From the cell containing the given text, extract its center point as [x, y] coordinate. 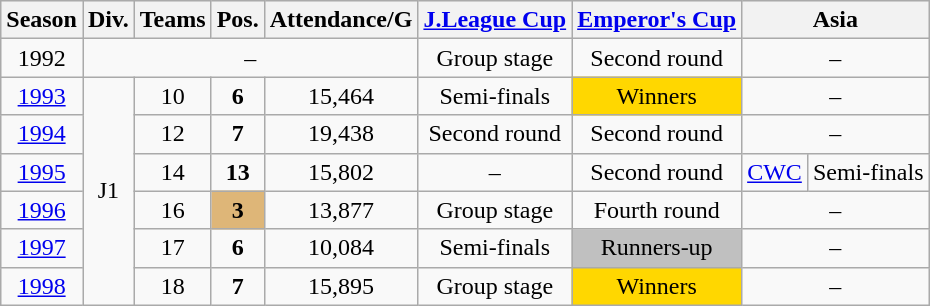
Asia [836, 20]
Emperor's Cup [657, 20]
Attendance/G [341, 20]
1998 [42, 286]
Pos. [238, 20]
J1 [108, 191]
13,877 [341, 210]
12 [172, 134]
13 [238, 172]
18 [172, 286]
1993 [42, 96]
1997 [42, 248]
1994 [42, 134]
1992 [42, 58]
CWC [775, 172]
10 [172, 96]
15,895 [341, 286]
15,802 [341, 172]
17 [172, 248]
3 [238, 210]
Teams [172, 20]
Fourth round [657, 210]
14 [172, 172]
J.League Cup [495, 20]
Runners-up [657, 248]
Season [42, 20]
1995 [42, 172]
Div. [108, 20]
15,464 [341, 96]
16 [172, 210]
10,084 [341, 248]
19,438 [341, 134]
1996 [42, 210]
